Extract the (x, y) coordinate from the center of the cell holding the provided text.  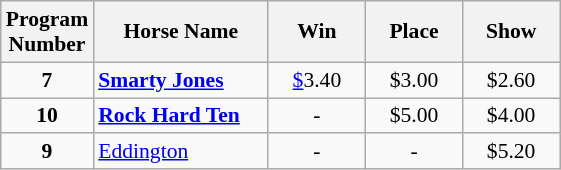
7 (47, 80)
Horse Name (180, 32)
9 (47, 152)
$3.40 (316, 80)
10 (47, 116)
Show (512, 32)
Program Number (47, 32)
Win (316, 32)
Rock Hard Ten (180, 116)
$3.00 (414, 80)
$4.00 (512, 116)
Place (414, 32)
$2.60 (512, 80)
$5.00 (414, 116)
$5.20 (512, 152)
Smarty Jones (180, 80)
Eddington (180, 152)
